For the text-containing cell, return its midpoint in [x, y] coordinate format. 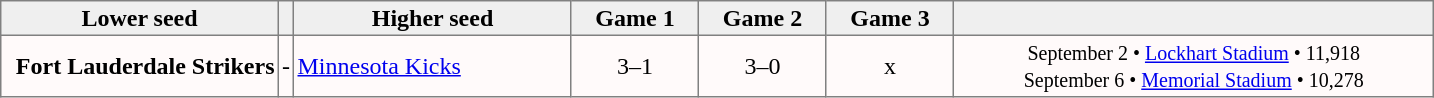
Minnesota Kicks [433, 66]
September 2 • Lockhart Stadium • 11,918September 6 • Memorial Stadium • 10,278 [1194, 66]
Lower seed [140, 18]
x [890, 66]
3–0 [763, 66]
- [286, 66]
Game 1 [635, 18]
Game 3 [890, 18]
Fort Lauderdale Strikers [140, 66]
3–1 [635, 66]
Higher seed [433, 18]
Game 2 [763, 18]
